Provide the [X, Y] coordinate of the cell's center where the given text is located.  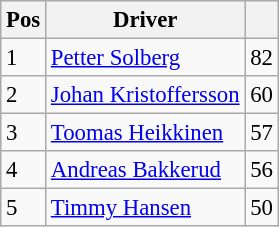
56 [262, 170]
Andreas Bakkerud [146, 170]
1 [24, 58]
Toomas Heikkinen [146, 133]
4 [24, 170]
Johan Kristoffersson [146, 95]
Petter Solberg [146, 58]
57 [262, 133]
Pos [24, 20]
60 [262, 95]
3 [24, 133]
82 [262, 58]
2 [24, 95]
5 [24, 208]
50 [262, 208]
Driver [146, 20]
Timmy Hansen [146, 208]
